From the cell containing the given text, extract its center point as (X, Y) coordinate. 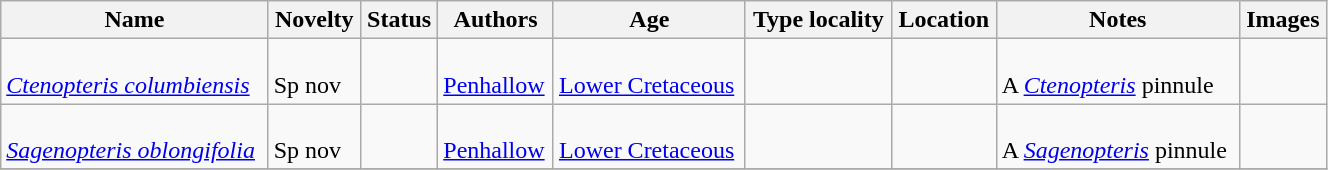
Sagenopteris oblongifolia (134, 136)
Notes (1118, 20)
Status (398, 20)
A Ctenopteris pinnule (1118, 72)
Age (649, 20)
Name (134, 20)
Images (1282, 20)
Ctenopteris columbiensis (134, 72)
Novelty (314, 20)
A Sagenopteris pinnule (1118, 136)
Authors (496, 20)
Location (944, 20)
Type locality (818, 20)
